Pinpoint the cell where the given text exists, returning its [x, y] midpoint coordinate. 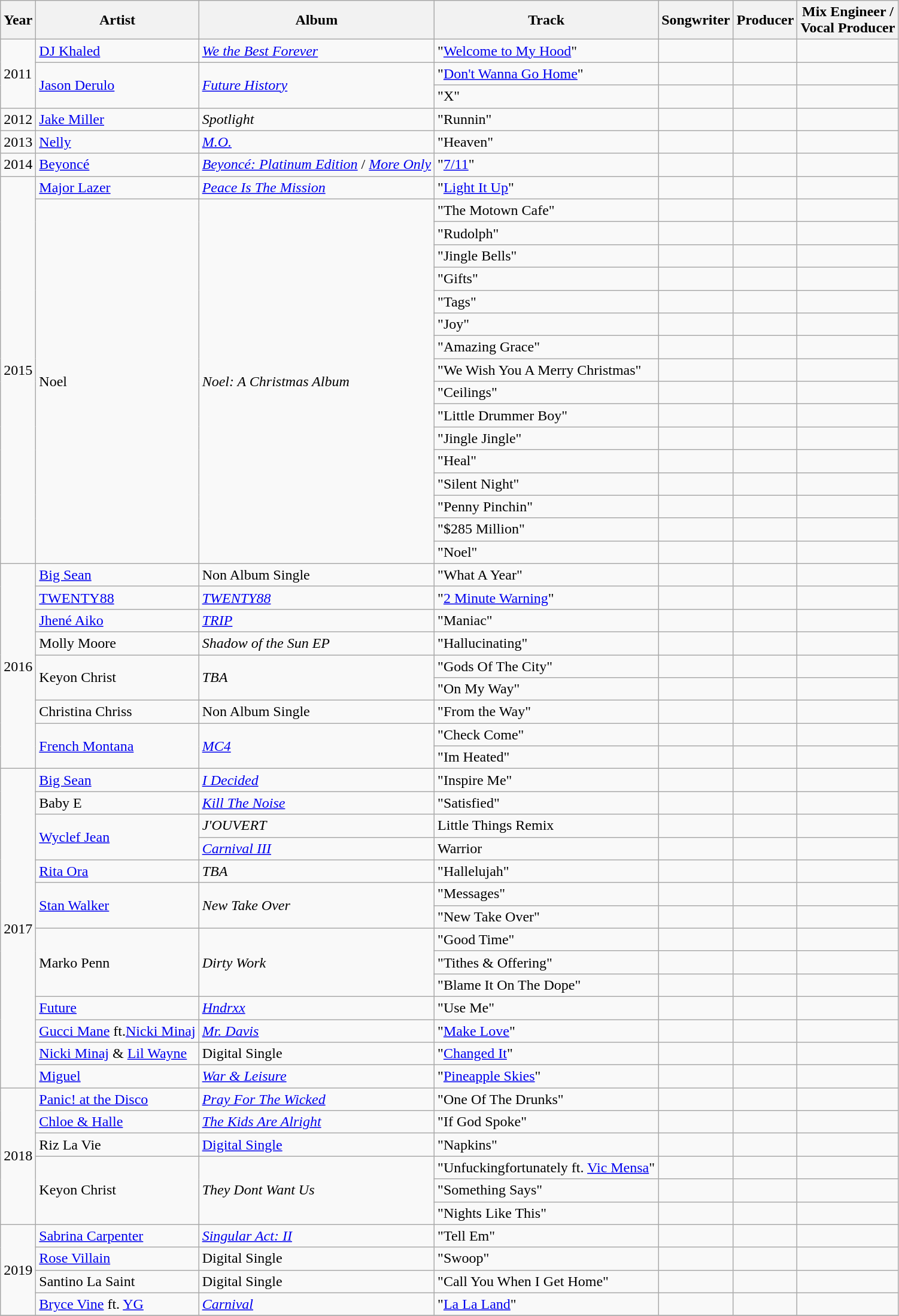
Shadow of the Sun EP [316, 643]
Chloe & Halle [117, 1122]
"Call You When I Get Home" [546, 1281]
"La La Land" [546, 1304]
"Tell Em" [546, 1236]
2013 [18, 142]
Noel [117, 381]
"Heaven" [546, 142]
Molly Moore [117, 643]
"What A Year" [546, 575]
Jhené Aiko [117, 620]
"Welcome to My Hood" [546, 51]
"Pineapple Skies" [546, 1077]
Dirty Work [316, 962]
"Unfuckingfortunately ft. Vic Mensa" [546, 1168]
Songwriter [696, 20]
"Amazing Grace" [546, 347]
Future [117, 1008]
"Light It Up" [546, 187]
Noel: A Christmas Album [316, 381]
"Tithes & Offering" [546, 962]
Santino La Saint [117, 1281]
MC4 [316, 746]
Track [546, 20]
Sabrina Carpenter [117, 1236]
"Ceilings" [546, 393]
Kill The Noise [316, 803]
Beyoncé: Platinum Edition / More Only [316, 165]
War & Leisure [316, 1077]
2015 [18, 370]
Jason Derulo [117, 85]
"7/11" [546, 165]
New Take Over [316, 905]
Stan Walker [117, 905]
"Blame It On The Dope" [546, 985]
"Check Come" [546, 735]
DJ Khaled [117, 51]
"Use Me" [546, 1008]
"Swoop" [546, 1259]
"The Motown Cafe" [546, 210]
Christina Chriss [117, 712]
"Make Love" [546, 1030]
Hndrxx [316, 1008]
They Dont Want Us [316, 1190]
"Runnin" [546, 119]
We the Best Forever [316, 51]
"$285 Million" [546, 529]
2011 [18, 74]
Baby E [117, 803]
"Rudolph" [546, 233]
Marko Penn [117, 962]
Pray For The Wicked [316, 1099]
Carnival III [316, 848]
Singular Act: II [316, 1236]
"On My Way" [546, 689]
"Penny Pinchin" [546, 507]
"Changed It" [546, 1054]
Artist [117, 20]
"Maniac" [546, 620]
"X" [546, 96]
"Inspire Me" [546, 780]
J'OUVERT [316, 826]
"Hallelujah" [546, 871]
Album [316, 20]
Riz La Vie [117, 1145]
"Napkins" [546, 1145]
Carnival [316, 1304]
Rita Ora [117, 871]
"Jingle Jingle" [546, 438]
I Decided [316, 780]
Warrior [546, 848]
Spotlight [316, 119]
"Good Time" [546, 939]
Jake Miller [117, 119]
"Messages" [546, 894]
"From the Way" [546, 712]
Gucci Mane ft.Nicki Minaj [117, 1030]
2012 [18, 119]
Beyoncé [117, 165]
M.O. [316, 142]
Wyclef Jean [117, 837]
"If God Spoke" [546, 1122]
Peace Is The Mission [316, 187]
2014 [18, 165]
Mr. Davis [316, 1030]
Nelly [117, 142]
"Gifts" [546, 278]
"Hallucinating" [546, 643]
Producer [765, 20]
"New Take Over" [546, 917]
Future History [316, 85]
"Something Says" [546, 1190]
Major Lazer [117, 187]
"Heal" [546, 461]
2019 [18, 1270]
"2 Minute Warning" [546, 598]
"Silent Night" [546, 484]
"Jingle Bells" [546, 256]
"Little Drummer Boy" [546, 416]
Bryce Vine ft. YG [117, 1304]
Panic! at the Disco [117, 1099]
Mix Engineer /Vocal Producer [848, 20]
"Nights Like This" [546, 1213]
"Gods Of The City" [546, 666]
Little Things Remix [546, 826]
TRIP [316, 620]
Year [18, 20]
2016 [18, 666]
"One Of The Drunks" [546, 1099]
Miguel [117, 1077]
"Satisfied" [546, 803]
Rose Villain [117, 1259]
French Montana [117, 746]
2017 [18, 928]
"We Wish You A Merry Christmas" [546, 370]
"Don't Wanna Go Home" [546, 74]
"Noel" [546, 552]
2018 [18, 1156]
"Tags" [546, 301]
"Im Heated" [546, 757]
Nicki Minaj & Lil Wayne [117, 1054]
The Kids Are Alright [316, 1122]
"Joy" [546, 325]
